Search for the cell housing the specified text and yield its (X, Y) center coordinate. 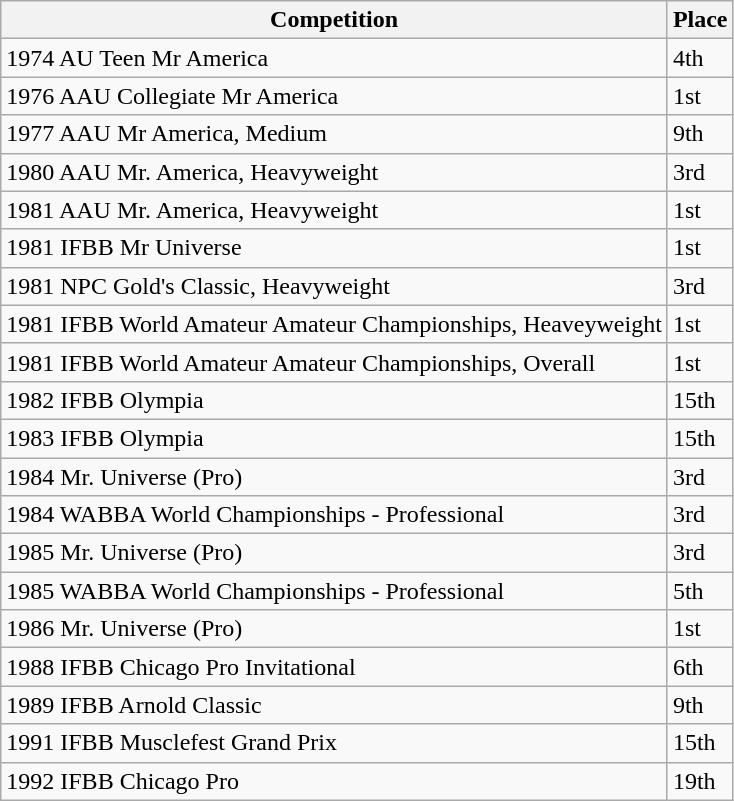
1981 IFBB World Amateur Amateur Championships, Overall (334, 362)
1984 Mr. Universe (Pro) (334, 477)
1988 IFBB Chicago Pro Invitational (334, 667)
1977 AAU Mr America, Medium (334, 134)
1976 AAU Collegiate Mr America (334, 96)
Competition (334, 20)
1981 NPC Gold's Classic, Heavyweight (334, 286)
6th (700, 667)
1981 IFBB Mr Universe (334, 248)
1982 IFBB Olympia (334, 400)
1981 IFBB World Amateur Amateur Championships, Heaveyweight (334, 324)
1980 AAU Mr. America, Heavyweight (334, 172)
1984 WABBA World Championships - Professional (334, 515)
Place (700, 20)
1981 AAU Mr. America, Heavyweight (334, 210)
4th (700, 58)
1985 Mr. Universe (Pro) (334, 553)
1992 IFBB Chicago Pro (334, 781)
19th (700, 781)
1989 IFBB Arnold Classic (334, 705)
5th (700, 591)
1985 WABBA World Championships - Professional (334, 591)
1983 IFBB Olympia (334, 438)
1991 IFBB Musclefest Grand Prix (334, 743)
1974 AU Teen Mr America (334, 58)
1986 Mr. Universe (Pro) (334, 629)
